Return the [X, Y] coordinate for the center point of the cell that contains the specified text.  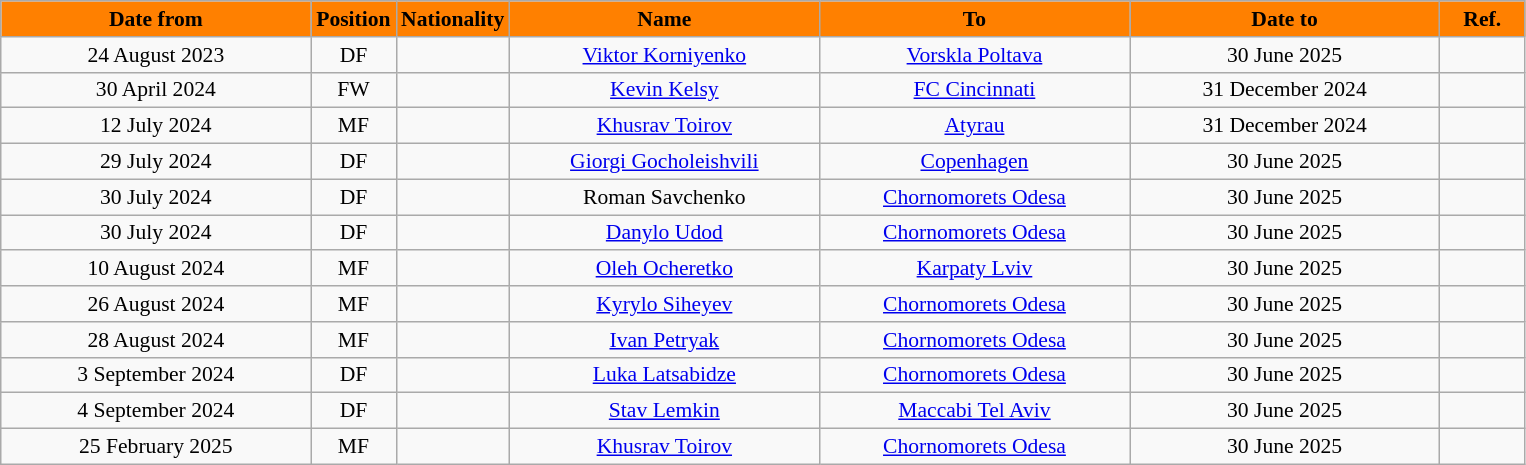
Oleh Ocheretko [664, 269]
Kyrylo Siheyev [664, 304]
Name [664, 19]
To [974, 19]
29 July 2024 [156, 162]
10 August 2024 [156, 269]
Date to [1285, 19]
3 September 2024 [156, 375]
Karpaty Lviv [974, 269]
25 February 2025 [156, 447]
Vorskla Poltava [974, 55]
Ivan Petryak [664, 340]
Ref. [1482, 19]
Maccabi Tel Aviv [974, 411]
Giorgi Gocholeishvili [664, 162]
28 August 2024 [156, 340]
4 September 2024 [156, 411]
Kevin Kelsy [664, 90]
Position [354, 19]
FW [354, 90]
Copenhagen [974, 162]
Atyrau [974, 126]
Nationality [452, 19]
FC Cincinnati [974, 90]
Danylo Udod [664, 233]
Stav Lemkin [664, 411]
Roman Savchenko [664, 197]
12 July 2024 [156, 126]
26 August 2024 [156, 304]
Date from [156, 19]
24 August 2023 [156, 55]
30 April 2024 [156, 90]
Viktor Korniyenko [664, 55]
Luka Latsabidze [664, 375]
